Detect which cell encompasses the target text, then output its (X, Y) center coordinate. 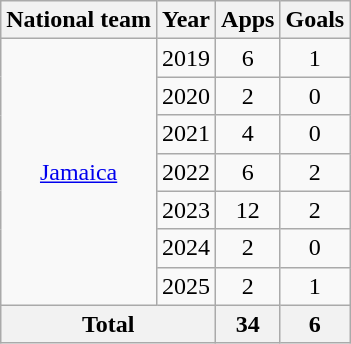
2024 (186, 248)
12 (248, 210)
Jamaica (79, 172)
Apps (248, 20)
2019 (186, 58)
Goals (315, 20)
National team (79, 20)
Total (108, 324)
2021 (186, 134)
2020 (186, 96)
2023 (186, 210)
Year (186, 20)
4 (248, 134)
2025 (186, 286)
2022 (186, 172)
34 (248, 324)
